Detect which cell encompasses the target text, then output its (X, Y) center coordinate. 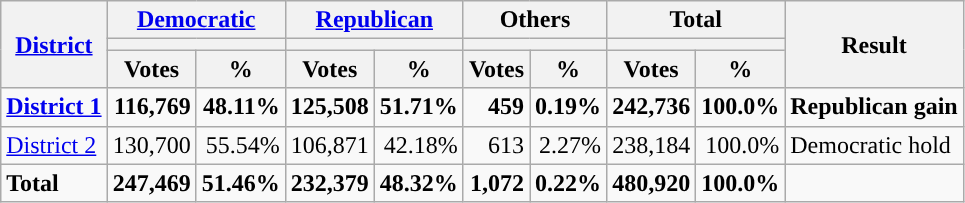
247,469 (152, 183)
51.46% (240, 183)
480,920 (652, 183)
1,072 (496, 183)
613 (496, 145)
0.19% (568, 107)
2.27% (568, 145)
48.32% (418, 183)
Republican (374, 20)
130,700 (152, 145)
Democratic (196, 20)
242,736 (652, 107)
459 (496, 107)
Republican gain (874, 107)
116,769 (152, 107)
Democratic hold (874, 145)
125,508 (330, 107)
48.11% (240, 107)
51.71% (418, 107)
District (54, 44)
232,379 (330, 183)
42.18% (418, 145)
District 1 (54, 107)
District 2 (54, 145)
106,871 (330, 145)
55.54% (240, 145)
0.22% (568, 183)
Result (874, 44)
Others (534, 20)
238,184 (652, 145)
